From the cell containing the given text, extract its center point as (x, y) coordinate. 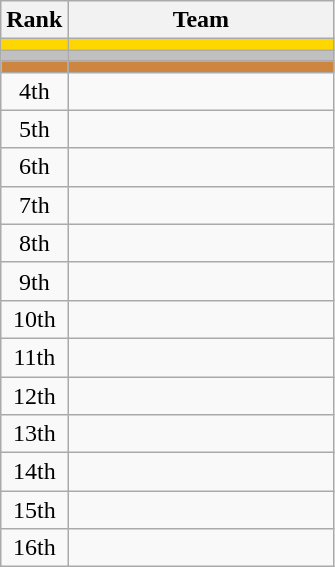
Rank (34, 20)
5th (34, 129)
16th (34, 548)
13th (34, 434)
11th (34, 357)
Team (201, 20)
9th (34, 281)
7th (34, 205)
6th (34, 167)
12th (34, 395)
10th (34, 319)
15th (34, 510)
8th (34, 243)
14th (34, 472)
4th (34, 91)
